Provide the (X, Y) coordinate of the cell's center where the given text is located.  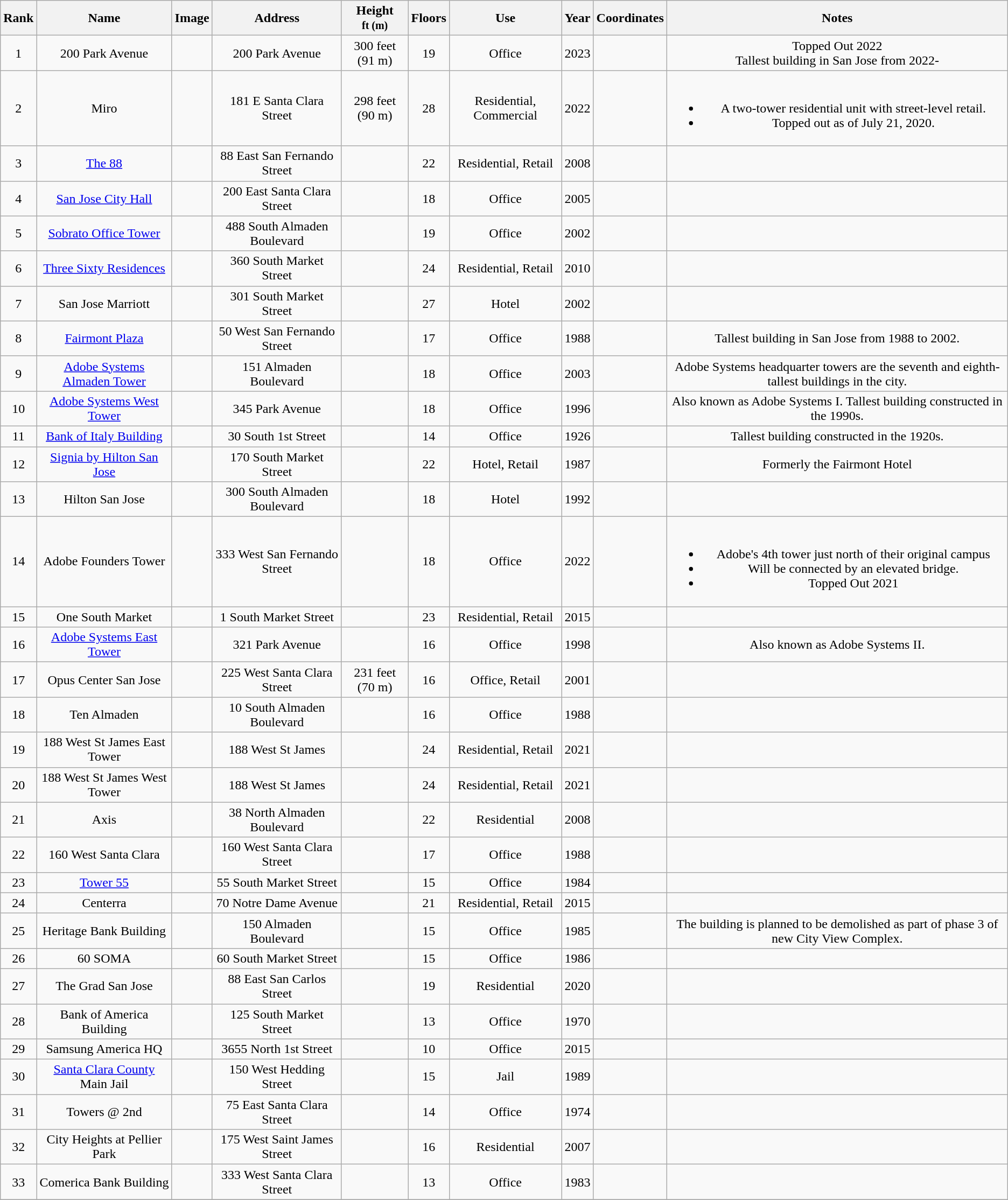
The Grad San Jose (104, 986)
Opus Center San Jose (104, 679)
1983 (577, 1182)
San Jose Marriott (104, 304)
2023 (577, 53)
20 (18, 785)
1974 (577, 1112)
170 South Market Street (277, 464)
Residential, Commercial (505, 108)
Adobe Systems West Tower (104, 408)
Towers @ 2nd (104, 1112)
225 West Santa Clara Street (277, 679)
333 West San Fernando Street (277, 562)
3655 North 1st Street (277, 1049)
2 (18, 108)
Office, Retail (505, 679)
Adobe Founders Tower (104, 562)
6 (18, 268)
The 88 (104, 164)
1926 (577, 436)
12 (18, 464)
Signia by Hilton San Jose (104, 464)
Hilton San Jose (104, 500)
Floors (429, 18)
1992 (577, 500)
188 West St James West Tower (104, 785)
Axis (104, 819)
1985 (577, 930)
1986 (577, 958)
Adobe Systems East Tower (104, 645)
333 West Santa Clara Street (277, 1182)
Year (577, 18)
345 Park Avenue (277, 408)
Tallest building in San Jose from 1988 to 2002. (837, 338)
150 Almaden Boulevard (277, 930)
Also known as Adobe Systems II. (837, 645)
Image (192, 18)
125 South Market Street (277, 1021)
60 South Market Street (277, 958)
75 East Santa Clara Street (277, 1112)
488 South Almaden Boulevard (277, 234)
2010 (577, 268)
Tower 55 (104, 882)
5 (18, 234)
Centerra (104, 903)
San Jose City Hall (104, 198)
A two-tower residential unit with street-level retail.Topped out as of July 21, 2020. (837, 108)
Address (277, 18)
The building is planned to be demolished as part of phase 3 of new City View Complex. (837, 930)
50 West San Fernando Street (277, 338)
188 West St James East Tower (104, 749)
Notes (837, 18)
1984 (577, 882)
Ten Almaden (104, 715)
Formerly the Fairmont Hotel (837, 464)
Heritage Bank Building (104, 930)
2001 (577, 679)
25 (18, 930)
150 West Hedding Street (277, 1077)
Three Sixty Residences (104, 268)
2005 (577, 198)
3 (18, 164)
One South Market (104, 617)
298 feet(90 m) (375, 108)
Use (505, 18)
10 South Almaden Boulevard (277, 715)
Miro (104, 108)
30 South 1st Street (277, 436)
88 East San Fernando Street (277, 164)
Rank (18, 18)
City Heights at Pellier Park (104, 1147)
1 (18, 53)
Bank of America Building (104, 1021)
33 (18, 1182)
1996 (577, 408)
31 (18, 1112)
1 South Market Street (277, 617)
Santa Clara County Main Jail (104, 1077)
Adobe's 4th tower just north of their original campusWill be connected by an elevated bridge.Topped Out 2021 (837, 562)
Jail (505, 1077)
300 South Almaden Boulevard (277, 500)
Also known as Adobe Systems I. Tallest building constructed in the 1990s. (837, 408)
231 feet(70 m) (375, 679)
160 West Santa Clara Street (277, 855)
151 Almaden Boulevard (277, 374)
60 SOMA (104, 958)
1998 (577, 645)
Fairmont Plaza (104, 338)
70 Notre Dame Avenue (277, 903)
8 (18, 338)
55 South Market Street (277, 882)
30 (18, 1077)
360 South Market Street (277, 268)
Tallest building constructed in the 1920s. (837, 436)
29 (18, 1049)
Topped Out 2022Tallest building in San Jose from 2022- (837, 53)
1987 (577, 464)
88 East San Carlos Street (277, 986)
4 (18, 198)
Sobrato Office Tower (104, 234)
181 E Santa Clara Street (277, 108)
7 (18, 304)
1989 (577, 1077)
Hotel, Retail (505, 464)
Name (104, 18)
2020 (577, 986)
Heightft (m) (375, 18)
11 (18, 436)
300 feet (91 m) (375, 53)
Coordinates (630, 18)
38 North Almaden Boulevard (277, 819)
301 South Market Street (277, 304)
Adobe Systems headquarter towers are the seventh and eighth-tallest buildings in the city. (837, 374)
2007 (577, 1147)
160 West Santa Clara (104, 855)
200 East Santa Clara Street (277, 198)
321 Park Avenue (277, 645)
Samsung America HQ (104, 1049)
Adobe Systems Almaden Tower (104, 374)
1970 (577, 1021)
2003 (577, 374)
32 (18, 1147)
Comerica Bank Building (104, 1182)
175 West Saint James Street (277, 1147)
Bank of Italy Building (104, 436)
26 (18, 958)
9 (18, 374)
